Find where the given text appears and provide that cell's center as (X, Y) coordinate. 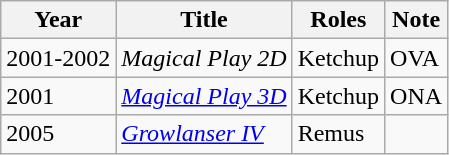
ONA (416, 96)
2005 (58, 134)
2001-2002 (58, 58)
Remus (338, 134)
Note (416, 20)
Magical Play 3D (204, 96)
Year (58, 20)
Growlanser IV (204, 134)
Roles (338, 20)
Magical Play 2D (204, 58)
OVA (416, 58)
2001 (58, 96)
Title (204, 20)
